Scan for the cell matching the given text and deliver its (X, Y) coordinate at center. 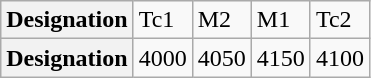
4000 (162, 58)
Tc1 (162, 20)
Tc2 (340, 20)
4150 (280, 58)
4050 (222, 58)
4100 (340, 58)
M1 (280, 20)
M2 (222, 20)
